Locate the cell with the specified text and output its [x, y] center coordinate. 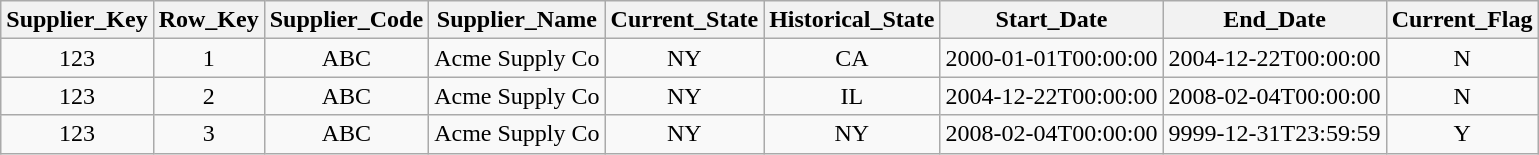
Y [1462, 134]
Start_Date [1052, 20]
Supplier_Name [517, 20]
2 [208, 96]
2000-01-01T00:00:00 [1052, 58]
IL [852, 96]
Historical_State [852, 20]
CA [852, 58]
End_Date [1274, 20]
9999-12-31T23:59:59 [1274, 134]
3 [208, 134]
Current_Flag [1462, 20]
Row_Key [208, 20]
Supplier_Key [77, 20]
Supplier_Code [346, 20]
Current_State [684, 20]
1 [208, 58]
